Extract the (x, y) coordinate from the center of the cell holding the provided text.  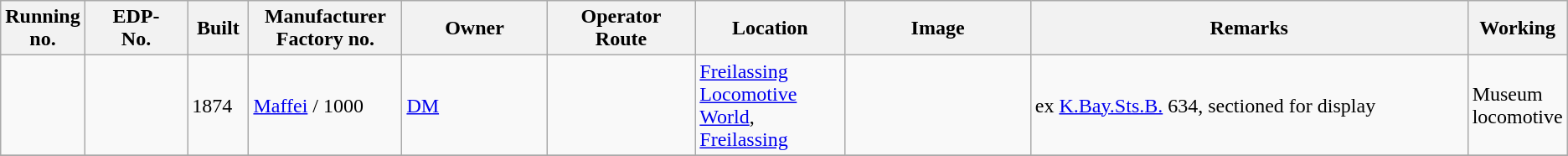
Runningno. (43, 29)
Working (1518, 29)
Freilassing Locomotive World, Freilassing (771, 106)
Maffei / 1000 (325, 106)
Museum locomotive (1518, 106)
Remarks (1249, 29)
Owner (474, 29)
Location (771, 29)
EDP-No. (136, 29)
Image (938, 29)
OperatorRoute (622, 29)
Built (218, 29)
ManufacturerFactory no. (325, 29)
DM (474, 106)
ex K.Bay.Sts.B. 634, sectioned for display (1249, 106)
1874 (218, 106)
